For the text-containing cell, return its midpoint in (x, y) coordinate format. 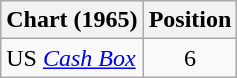
6 (190, 58)
Chart (1965) (72, 20)
US Cash Box (72, 58)
Position (190, 20)
